Find where the given text appears and provide that cell's center as [X, Y] coordinate. 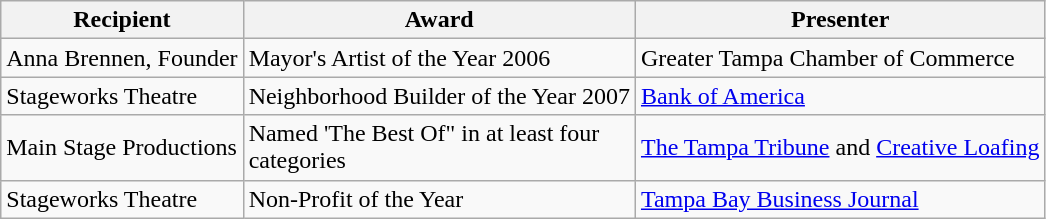
The Tampa Tribune and Creative Loafing [840, 148]
Neighborhood Builder of the Year 2007 [439, 96]
Tampa Bay Business Journal [840, 199]
Non-Profit of the Year [439, 199]
Recipient [122, 20]
Award [439, 20]
Named 'The Best Of" in at least fourcategories [439, 148]
Anna Brennen, Founder [122, 58]
Mayor's Artist of the Year 2006 [439, 58]
Bank of America [840, 96]
Main Stage Productions [122, 148]
Presenter [840, 20]
Greater Tampa Chamber of Commerce [840, 58]
